Extract the (X, Y) coordinate from the center of the cell holding the provided text.  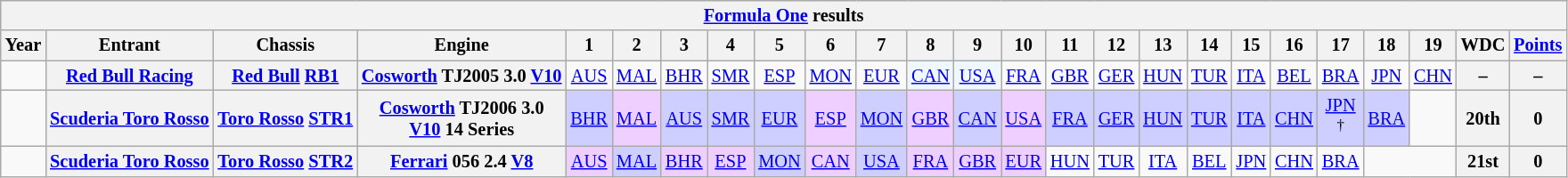
6 (830, 45)
2 (636, 45)
8 (930, 45)
9 (978, 45)
Engine (461, 45)
3 (684, 45)
Points (1538, 45)
Red Bull Racing (129, 76)
19 (1433, 45)
17 (1341, 45)
14 (1209, 45)
Red Bull RB1 (286, 76)
5 (779, 45)
10 (1024, 45)
Entrant (129, 45)
20th (1483, 117)
15 (1252, 45)
Toro Rosso STR2 (286, 161)
1 (589, 45)
Cosworth TJ2005 3.0 V10 (461, 76)
Chassis (286, 45)
18 (1386, 45)
13 (1163, 45)
16 (1294, 45)
Formula One results (784, 15)
7 (882, 45)
4 (731, 45)
WDC (1483, 45)
Year (23, 45)
12 (1116, 45)
21st (1483, 161)
Toro Rosso STR1 (286, 117)
Cosworth TJ2006 3.0V10 14 Series (461, 117)
JPN† (1341, 117)
Ferrari 056 2.4 V8 (461, 161)
11 (1070, 45)
